Identify which cell holds the provided text, then report its [X, Y] central coordinate. 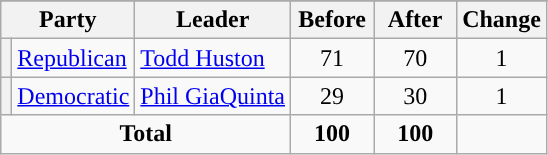
Todd Huston [213, 58]
29 [332, 96]
70 [416, 58]
Before [332, 20]
71 [332, 58]
Republican [74, 58]
Phil GiaQuinta [213, 96]
Leader [213, 20]
Democratic [74, 96]
30 [416, 96]
Party [68, 20]
Change [502, 20]
Total [146, 134]
After [416, 20]
